Determine the [X, Y] coordinate at the center of the cell enclosing the given text.  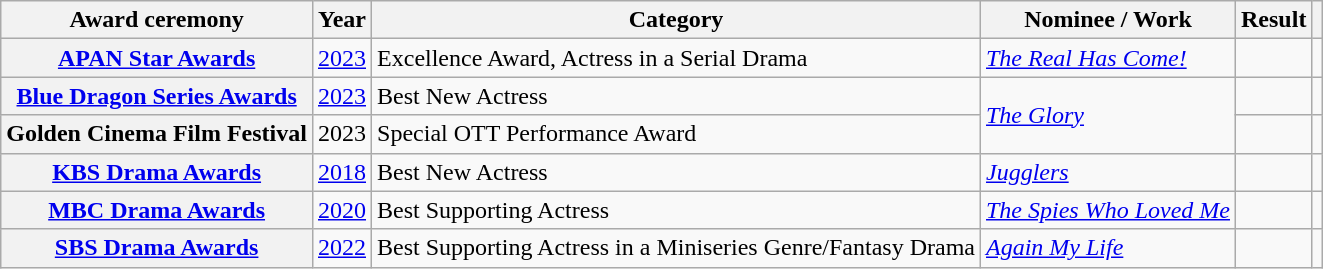
Again My Life [1108, 248]
2020 [342, 210]
KBS Drama Awards [157, 172]
SBS Drama Awards [157, 248]
MBC Drama Awards [157, 210]
Award ceremony [157, 20]
2018 [342, 172]
Best Supporting Actress [676, 210]
Best Supporting Actress in a Miniseries Genre/Fantasy Drama [676, 248]
Blue Dragon Series Awards [157, 96]
2022 [342, 248]
Category [676, 20]
The Spies Who Loved Me [1108, 210]
Golden Cinema Film Festival [157, 134]
APAN Star Awards [157, 58]
Excellence Award, Actress in a Serial Drama [676, 58]
Jugglers [1108, 172]
Special OTT Performance Award [676, 134]
Result [1274, 20]
The Real Has Come! [1108, 58]
The Glory [1108, 115]
Year [342, 20]
Nominee / Work [1108, 20]
